Pinpoint the cell where the given text exists, returning its (x, y) midpoint coordinate. 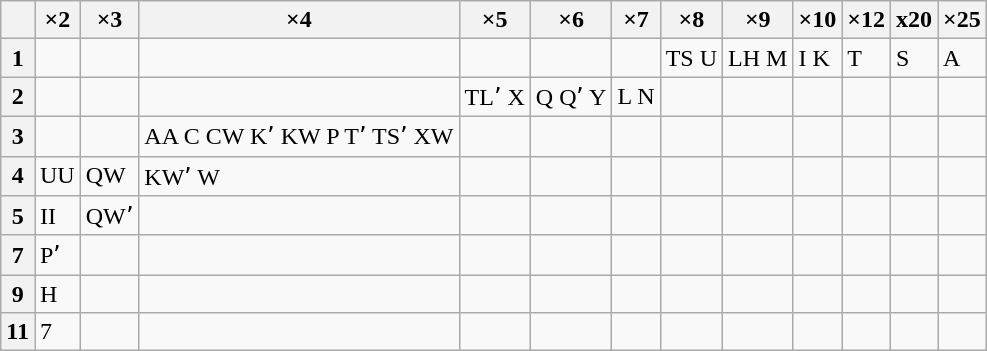
5 (18, 216)
9 (18, 294)
×3 (110, 20)
A (962, 58)
×5 (494, 20)
II (57, 216)
4 (18, 176)
I K (818, 58)
TLʼ X (494, 97)
QW (110, 176)
×6 (571, 20)
Q Qʼ Y (571, 97)
AA C CW Kʼ KW P Tʼ TSʼ XW (299, 136)
QWʼ (110, 216)
×25 (962, 20)
×7 (636, 20)
×12 (866, 20)
×10 (818, 20)
×2 (57, 20)
L N (636, 97)
2 (18, 97)
11 (18, 332)
H (57, 294)
×9 (758, 20)
3 (18, 136)
Pʼ (57, 255)
S (914, 58)
KWʼ W (299, 176)
1 (18, 58)
×8 (691, 20)
×4 (299, 20)
LH M (758, 58)
TS U (691, 58)
UU (57, 176)
x20 (914, 20)
T (866, 58)
